Locate the cell with the specified text and output its (x, y) center coordinate. 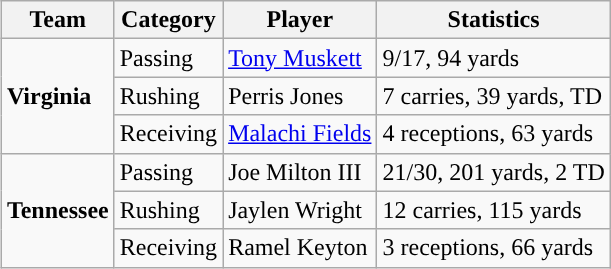
Ramel Keyton (300, 248)
7 carries, 39 yards, TD (494, 96)
4 receptions, 63 yards (494, 134)
Category (168, 20)
Player (300, 20)
3 receptions, 66 yards (494, 248)
Team (58, 20)
Virginia (58, 96)
Statistics (494, 20)
Joe Milton III (300, 172)
Tennessee (58, 210)
Perris Jones (300, 96)
12 carries, 115 yards (494, 210)
9/17, 94 yards (494, 58)
Tony Muskett (300, 58)
21/30, 201 yards, 2 TD (494, 172)
Jaylen Wright (300, 210)
Malachi Fields (300, 134)
